Locate the cell with the specified text and output its [x, y] center coordinate. 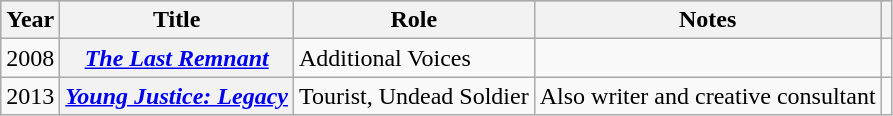
The Last Remnant [177, 58]
Also writer and creative consultant [708, 96]
Notes [708, 20]
Additional Voices [414, 58]
2013 [30, 96]
2008 [30, 58]
Role [414, 20]
Title [177, 20]
Young Justice: Legacy [177, 96]
Year [30, 20]
Tourist, Undead Soldier [414, 96]
